Output the (X, Y) coordinate of the center of the cell containing the given text.  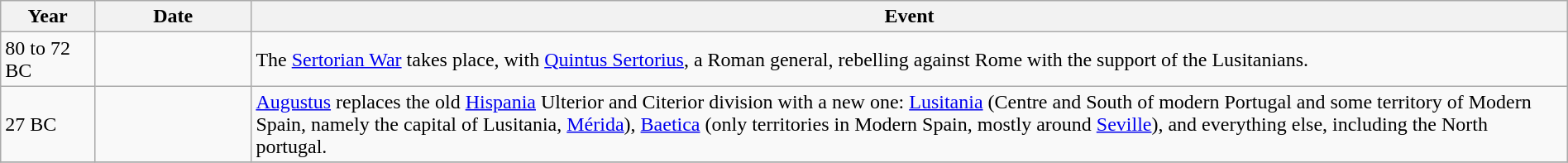
27 BC (48, 124)
Year (48, 17)
Date (172, 17)
Event (910, 17)
The Sertorian War takes place, with Quintus Sertorius, a Roman general, rebelling against Rome with the support of the Lusitanians. (910, 60)
80 to 72 BC (48, 60)
